Pinpoint the cell where the given text exists, returning its (x, y) midpoint coordinate. 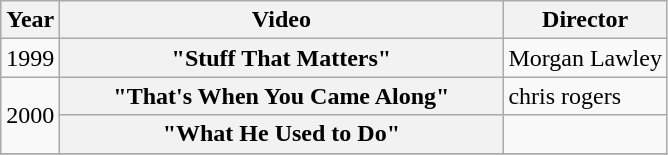
Director (586, 20)
Morgan Lawley (586, 58)
Video (282, 20)
"That's When You Came Along" (282, 96)
"What He Used to Do" (282, 134)
1999 (30, 58)
Year (30, 20)
"Stuff That Matters" (282, 58)
2000 (30, 115)
chris rogers (586, 96)
